Locate the cell with the specified text and output its (X, Y) center coordinate. 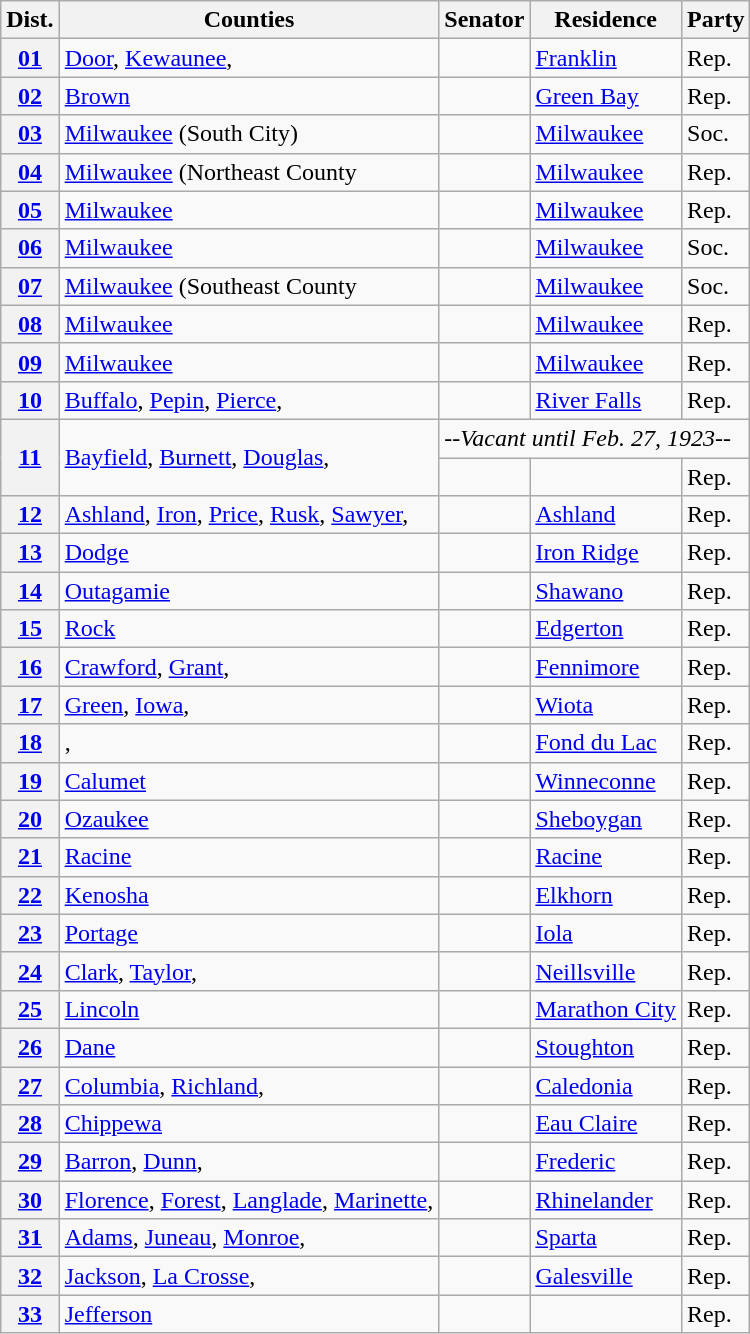
Senator (484, 20)
Galesville (606, 1276)
20 (30, 819)
Eau Claire (606, 1124)
Jackson, La Crosse, (249, 1276)
Fennimore (606, 667)
07 (30, 286)
11 (30, 457)
21 (30, 857)
Outagamie (249, 591)
Sparta (606, 1238)
Crawford, Grant, (249, 667)
Florence, Forest, Langlade, Marinette, (249, 1200)
Barron, Dunn, (249, 1162)
09 (30, 362)
24 (30, 971)
Wiota (606, 705)
05 (30, 210)
Green Bay (606, 96)
Calumet (249, 781)
23 (30, 933)
32 (30, 1276)
22 (30, 895)
Chippewa (249, 1124)
Adams, Juneau, Monroe, (249, 1238)
17 (30, 705)
Caledonia (606, 1085)
Residence (606, 20)
26 (30, 1047)
03 (30, 134)
31 (30, 1238)
16 (30, 667)
14 (30, 591)
Iron Ridge (606, 553)
Frederic (606, 1162)
Marathon City (606, 1009)
19 (30, 781)
Neillsville (606, 971)
25 (30, 1009)
Jefferson (249, 1314)
Milwaukee (Northeast County (249, 172)
--Vacant until Feb. 27, 1923-- (594, 438)
Door, Kewaunee, (249, 58)
Party (716, 20)
Ozaukee (249, 819)
10 (30, 400)
30 (30, 1200)
12 (30, 515)
33 (30, 1314)
06 (30, 248)
, (249, 743)
Milwaukee (South City) (249, 134)
Buffalo, Pepin, Pierce, (249, 400)
Dodge (249, 553)
Shawano (606, 591)
13 (30, 553)
04 (30, 172)
27 (30, 1085)
Stoughton (606, 1047)
15 (30, 629)
Bayfield, Burnett, Douglas, (249, 457)
Green, Iowa, (249, 705)
Brown (249, 96)
02 (30, 96)
Edgerton (606, 629)
Counties (249, 20)
18 (30, 743)
Portage (249, 933)
Fond du Lac (606, 743)
Elkhorn (606, 895)
Dist. (30, 20)
01 (30, 58)
08 (30, 324)
Iola (606, 933)
Columbia, Richland, (249, 1085)
Ashland, Iron, Price, Rusk, Sawyer, (249, 515)
Rock (249, 629)
28 (30, 1124)
Milwaukee (Southeast County (249, 286)
Clark, Taylor, (249, 971)
Ashland (606, 515)
Franklin (606, 58)
Winneconne (606, 781)
29 (30, 1162)
Lincoln (249, 1009)
Sheboygan (606, 819)
Dane (249, 1047)
River Falls (606, 400)
Kenosha (249, 895)
Rhinelander (606, 1200)
